Return the [x, y] coordinate for the center point of the cell that contains the specified text.  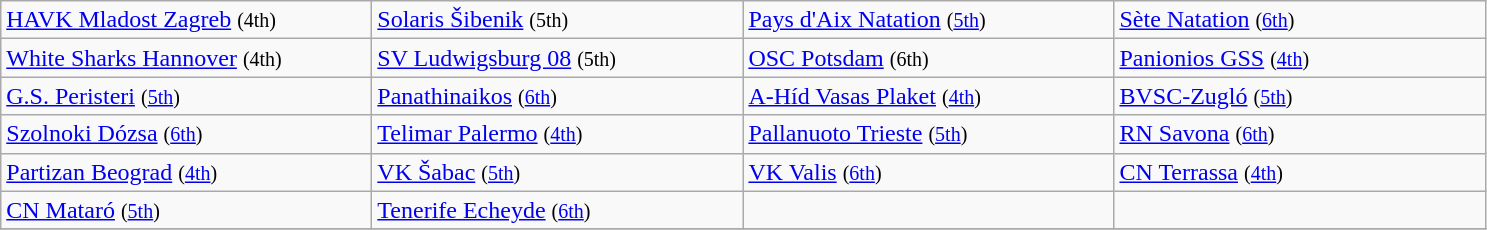
Pays d'Aix Natation (5th) [928, 20]
Szolnoki Dózsa (6th) [186, 134]
BVSC-Zugló (5th) [1300, 96]
CN Terrassa (4th) [1300, 172]
VK Valis (6th) [928, 172]
CN Mataró (5th) [186, 210]
Partizan Beograd (4th) [186, 172]
HAVK Mladost Zagreb (4th) [186, 20]
Telimar Palermo (4th) [558, 134]
Sète Natation (6th) [1300, 20]
A-Híd Vasas Plaket (4th) [928, 96]
Tenerife Echeyde (6th) [558, 210]
SV Ludwigsburg 08 (5th) [558, 58]
Panionios GSS (4th) [1300, 58]
RN Savona (6th) [1300, 134]
G.S. Peristeri (5th) [186, 96]
OSC Potsdam (6th) [928, 58]
Pallanuoto Trieste (5th) [928, 134]
White Sharks Hannover (4th) [186, 58]
VK Šabac (5th) [558, 172]
Solaris Šibenik (5th) [558, 20]
Panathinaikos (6th) [558, 96]
